Search for the cell housing the specified text and yield its (x, y) center coordinate. 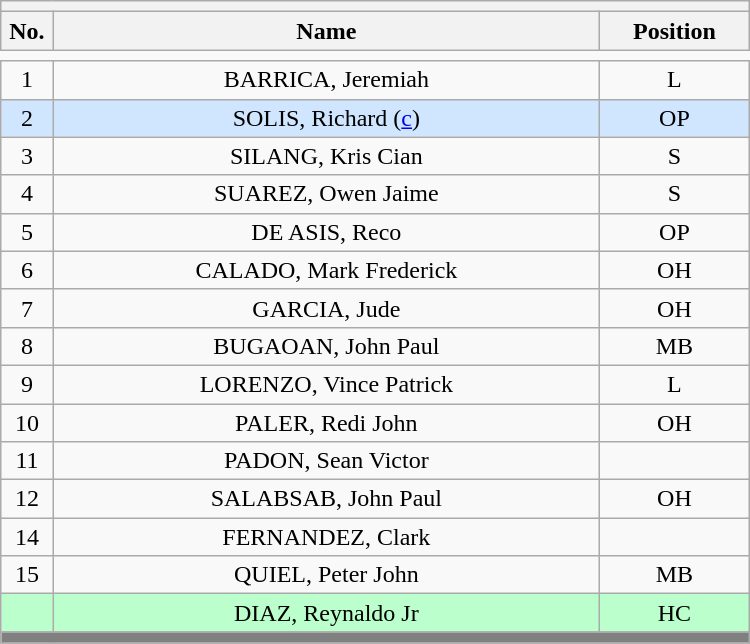
6 (27, 270)
PADON, Sean Victor (326, 461)
Name (326, 31)
9 (27, 384)
HC (675, 613)
LORENZO, Vince Patrick (326, 384)
SUAREZ, Owen Jaime (326, 194)
PALER, Redi John (326, 423)
14 (27, 537)
5 (27, 232)
GARCIA, Jude (326, 308)
No. (27, 31)
1 (27, 80)
FERNANDEZ, Clark (326, 537)
4 (27, 194)
7 (27, 308)
BARRICA, Jeremiah (326, 80)
DIAZ, Reynaldo Jr (326, 613)
Position (675, 31)
11 (27, 461)
SALABSAB, John Paul (326, 499)
8 (27, 346)
15 (27, 575)
2 (27, 118)
10 (27, 423)
12 (27, 499)
SILANG, Kris Cian (326, 156)
BUGAOAN, John Paul (326, 346)
QUIEL, Peter John (326, 575)
SOLIS, Richard (c) (326, 118)
3 (27, 156)
CALADO, Mark Frederick (326, 270)
DE ASIS, Reco (326, 232)
